Detect which cell encompasses the target text, then output its (x, y) center coordinate. 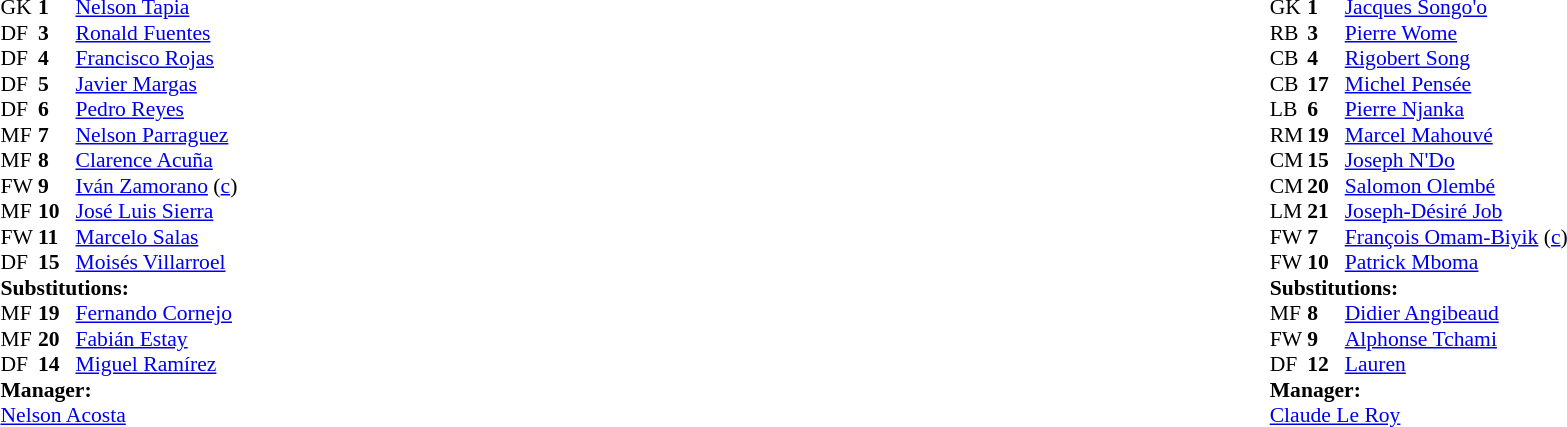
José Luis Sierra (157, 211)
Clarence Acuña (157, 161)
5 (57, 84)
Iván Zamorano (c) (157, 186)
Marcelo Salas (157, 237)
Moisés Villarroel (157, 263)
LB (1289, 109)
Nelson Parraguez (157, 135)
11 (57, 237)
RM (1289, 135)
12 (1326, 365)
Javier Margas (157, 84)
LM (1289, 211)
Francisco Rojas (157, 59)
21 (1326, 211)
17 (1326, 84)
Ronald Fuentes (157, 33)
Pedro Reyes (157, 109)
Fernando Cornejo (157, 313)
Fabián Estay (157, 339)
Substitutions: (118, 288)
14 (57, 365)
Miguel Ramírez (157, 365)
RB (1289, 33)
Manager: (118, 390)
